For the text-containing cell, return its midpoint in [X, Y] coordinate format. 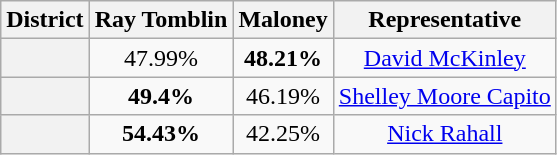
42.25% [283, 134]
District [45, 20]
Nick Rahall [444, 134]
47.99% [161, 58]
Representative [444, 20]
Ray Tomblin [161, 20]
David McKinley [444, 58]
54.43% [161, 134]
Shelley Moore Capito [444, 96]
49.4% [161, 96]
Maloney [283, 20]
46.19% [283, 96]
48.21% [283, 58]
